Capture the cell that displays the provided text and extract its (x, y) central coordinate. 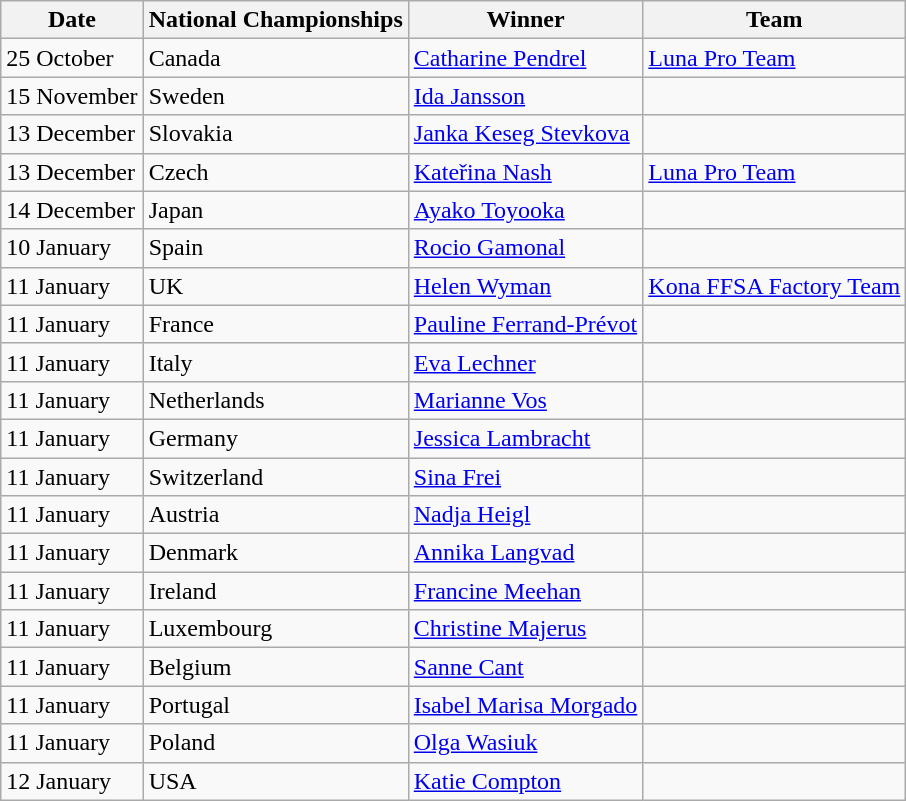
Annika Langvad (526, 553)
Jessica Lambracht (526, 438)
Czech (276, 172)
Olga Wasiuk (526, 743)
Helen Wyman (526, 286)
Austria (276, 515)
Italy (276, 362)
Date (72, 20)
Switzerland (276, 477)
USA (276, 781)
15 November (72, 96)
Rocio Gamonal (526, 248)
10 January (72, 248)
Katie Compton (526, 781)
Isabel Marisa Morgado (526, 705)
Marianne Vos (526, 400)
Poland (276, 743)
Team (774, 20)
25 October (72, 58)
Catharine Pendrel (526, 58)
Kona FFSA Factory Team (774, 286)
UK (276, 286)
12 January (72, 781)
Winner (526, 20)
Sweden (276, 96)
Christine Majerus (526, 629)
Eva Lechner (526, 362)
Janka Keseg Stevkova (526, 134)
Sanne Cant (526, 667)
France (276, 324)
Japan (276, 210)
Denmark (276, 553)
Pauline Ferrand-Prévot (526, 324)
Francine Meehan (526, 591)
Nadja Heigl (526, 515)
National Championships (276, 20)
Ayako Toyooka (526, 210)
Luxembourg (276, 629)
Belgium (276, 667)
Sina Frei (526, 477)
Ida Jansson (526, 96)
Ireland (276, 591)
Canada (276, 58)
Netherlands (276, 400)
Spain (276, 248)
Slovakia (276, 134)
Kateřina Nash (526, 172)
Portugal (276, 705)
14 December (72, 210)
Germany (276, 438)
